Identify which cell holds the provided text, then report its [X, Y] central coordinate. 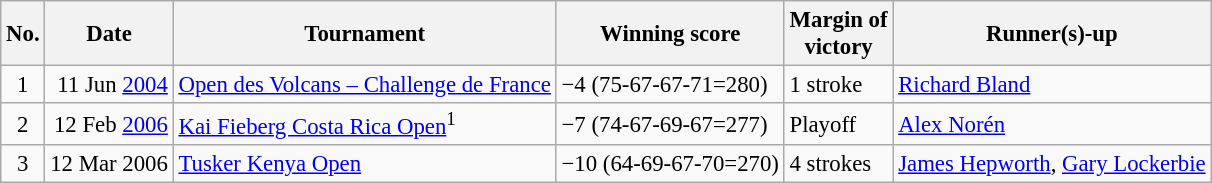
Tusker Kenya Open [364, 164]
Runner(s)-up [1052, 34]
3 [23, 164]
4 strokes [838, 164]
−7 (74-67-69-67=277) [670, 124]
11 Jun 2004 [109, 85]
2 [23, 124]
Date [109, 34]
Richard Bland [1052, 85]
−10 (64-69-67-70=270) [670, 164]
Open des Volcans – Challenge de France [364, 85]
Winning score [670, 34]
Kai Fieberg Costa Rica Open1 [364, 124]
−4 (75-67-67-71=280) [670, 85]
12 Mar 2006 [109, 164]
James Hepworth, Gary Lockerbie [1052, 164]
Margin ofvictory [838, 34]
Alex Norén [1052, 124]
1 stroke [838, 85]
1 [23, 85]
Playoff [838, 124]
12 Feb 2006 [109, 124]
Tournament [364, 34]
No. [23, 34]
